Locate the cell with the specified text and output its (X, Y) center coordinate. 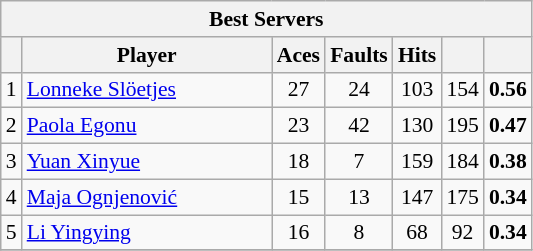
159 (418, 162)
195 (462, 126)
Best Servers (266, 19)
175 (462, 197)
Aces (298, 55)
42 (359, 126)
18 (298, 162)
Hits (418, 55)
Paola Egonu (147, 126)
2 (12, 126)
Maja Ognjenović (147, 197)
0.38 (508, 162)
0.47 (508, 126)
130 (418, 126)
27 (298, 90)
92 (462, 233)
184 (462, 162)
154 (462, 90)
16 (298, 233)
103 (418, 90)
8 (359, 233)
68 (418, 233)
15 (298, 197)
Faults (359, 55)
Yuan Xinyue (147, 162)
147 (418, 197)
7 (359, 162)
24 (359, 90)
0.56 (508, 90)
Lonneke Slöetjes (147, 90)
23 (298, 126)
5 (12, 233)
1 (12, 90)
Player (147, 55)
13 (359, 197)
3 (12, 162)
Li Yingying (147, 233)
4 (12, 197)
